Return [x, y] of the center of cell containing provided text 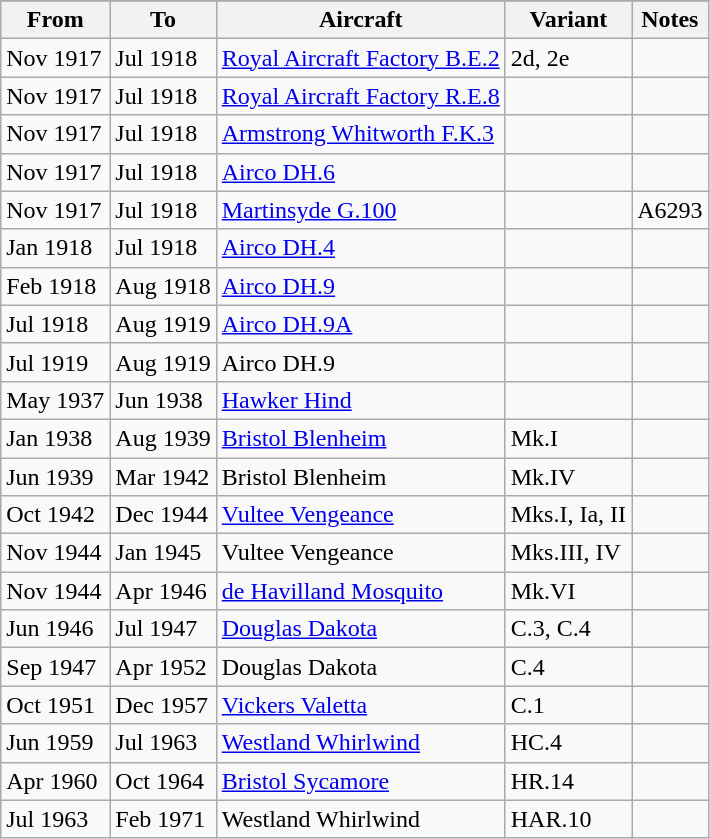
Apr 1946 [163, 591]
Oct 1942 [56, 515]
From [56, 20]
Apr 1952 [163, 667]
Dec 1944 [163, 515]
Dec 1957 [163, 705]
de Havilland Mosquito [360, 591]
HR.14 [568, 781]
Jun 1938 [163, 400]
Aug 1918 [163, 286]
Mks.I, Ia, II [568, 515]
Aug 1939 [163, 438]
Jan 1945 [163, 553]
Jun 1939 [56, 477]
Bristol Sycamore [360, 781]
Sep 1947 [56, 667]
Jun 1959 [56, 743]
C.1 [568, 705]
Mar 1942 [163, 477]
Apr 1960 [56, 781]
Armstrong Whitworth F.K.3 [360, 134]
A6293 [670, 210]
Feb 1971 [163, 819]
Airco DH.9A [360, 324]
Royal Aircraft Factory R.E.8 [360, 96]
Vickers Valetta [360, 705]
HC.4 [568, 743]
Variant [568, 20]
To [163, 20]
Mks.III, IV [568, 553]
Airco DH.6 [360, 172]
C.4 [568, 667]
C.3, C.4 [568, 629]
Airco DH.4 [360, 248]
Royal Aircraft Factory B.E.2 [360, 58]
Hawker Hind [360, 400]
Jul 1947 [163, 629]
Jun 1946 [56, 629]
Jan 1938 [56, 438]
Martinsyde G.100 [360, 210]
Jul 1919 [56, 362]
2d, 2e [568, 58]
Aircraft [360, 20]
Mk.VI [568, 591]
Mk.IV [568, 477]
Jan 1918 [56, 248]
Oct 1951 [56, 705]
Feb 1918 [56, 286]
Oct 1964 [163, 781]
Mk.I [568, 438]
May 1937 [56, 400]
HAR.10 [568, 819]
Notes [670, 20]
